Find where the given text appears and provide that cell's center as (x, y) coordinate. 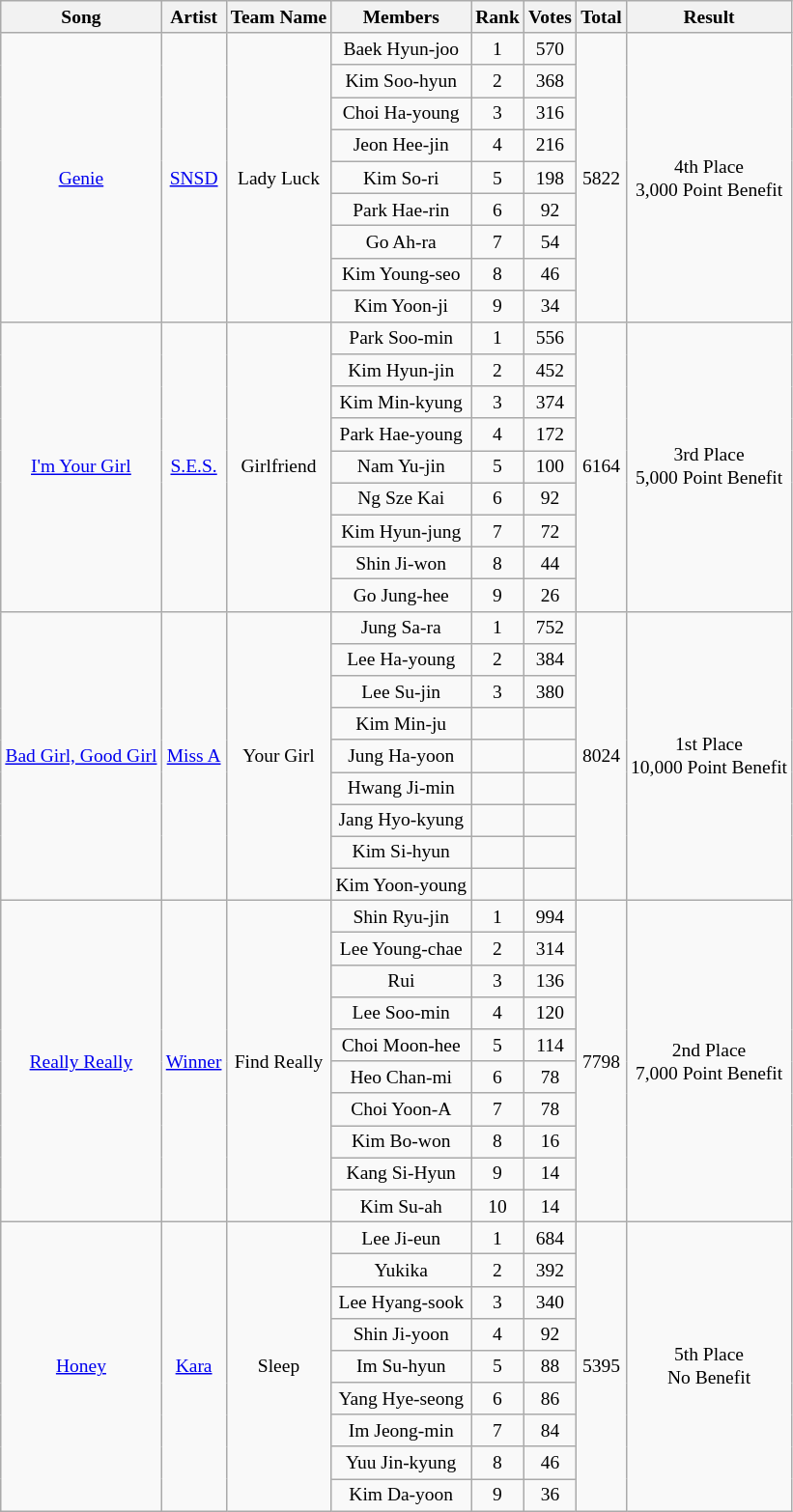
36 (550, 1495)
198 (550, 178)
Kim Young-seo (402, 274)
Winner (193, 1062)
Rui (402, 981)
Kang Si-Hyun (402, 1174)
994 (550, 917)
Kim Min-kyung (402, 402)
Go Jung-hee (402, 595)
Lee Ji-eun (402, 1238)
Jung Sa-ra (402, 628)
Yuu Jin-kyung (402, 1462)
384 (550, 658)
Baek Hyun-joo (402, 48)
16 (550, 1141)
120 (550, 1012)
Jang Hyo-kyung (402, 821)
Kara (193, 1366)
Kim Su-ah (402, 1205)
Park Hae-young (402, 434)
44 (550, 564)
Sleep (278, 1366)
Lee Young-chae (402, 948)
452 (550, 371)
Choi Ha-young (402, 114)
Miss A (193, 756)
Rank (498, 17)
Kim Min-ju (402, 724)
Park Hae-rin (402, 209)
Yukika (402, 1271)
380 (550, 691)
7798 (601, 1062)
5822 (601, 178)
Genie (81, 178)
Kim Bo-won (402, 1141)
392 (550, 1271)
88 (550, 1367)
Kim Hyun-jung (402, 531)
Kim Yoon-young (402, 884)
SNSD (193, 178)
S.E.S. (193, 467)
Kim Hyun-jin (402, 371)
340 (550, 1302)
Girlfriend (278, 467)
Im Jeong-min (402, 1431)
Team Name (278, 17)
Kim Soo-hyun (402, 81)
Result (709, 17)
34 (550, 305)
Lee Hyang-sook (402, 1302)
374 (550, 402)
Total (601, 17)
Kim Da-yoon (402, 1495)
Go Ah-ra (402, 241)
1st Place 10,000 Point Benefit (709, 756)
Shin Ji-yoon (402, 1334)
Kim Si-hyun (402, 852)
8024 (601, 756)
86 (550, 1398)
I'm Your Girl (81, 467)
Nam Yu-jin (402, 467)
172 (550, 434)
72 (550, 531)
Choi Yoon-A (402, 1108)
84 (550, 1431)
Kim So-ri (402, 178)
Lee Su-jin (402, 691)
26 (550, 595)
Really Really (81, 1062)
368 (550, 81)
Kim Yoon-ji (402, 305)
5395 (601, 1366)
Hwang Ji-min (402, 788)
314 (550, 948)
Ng Sze Kai (402, 498)
Park Soo-min (402, 338)
Lee Ha-young (402, 658)
684 (550, 1238)
Votes (550, 17)
100 (550, 467)
Bad Girl, Good Girl (81, 756)
Honey (81, 1366)
136 (550, 981)
Your Girl (278, 756)
Find Really (278, 1062)
Heo Chan-mi (402, 1078)
Lady Luck (278, 178)
114 (550, 1045)
Yang Hye-seong (402, 1398)
570 (550, 48)
556 (550, 338)
2nd Place 7,000 Point Benefit (709, 1062)
Song (81, 17)
Choi Moon-hee (402, 1045)
54 (550, 241)
Lee Soo-min (402, 1012)
Artist (193, 17)
5th Place No Benefit (709, 1366)
Members (402, 17)
Jeon Hee-jin (402, 145)
3rd Place 5,000 Point Benefit (709, 467)
4th Place 3,000 Point Benefit (709, 178)
Jung Ha-yoon (402, 755)
10 (498, 1205)
Shin Ryu-jin (402, 917)
316 (550, 114)
752 (550, 628)
216 (550, 145)
Shin Ji-won (402, 564)
Im Su-hyun (402, 1367)
6164 (601, 467)
